Locate the cell with the specified text and output its [x, y] center coordinate. 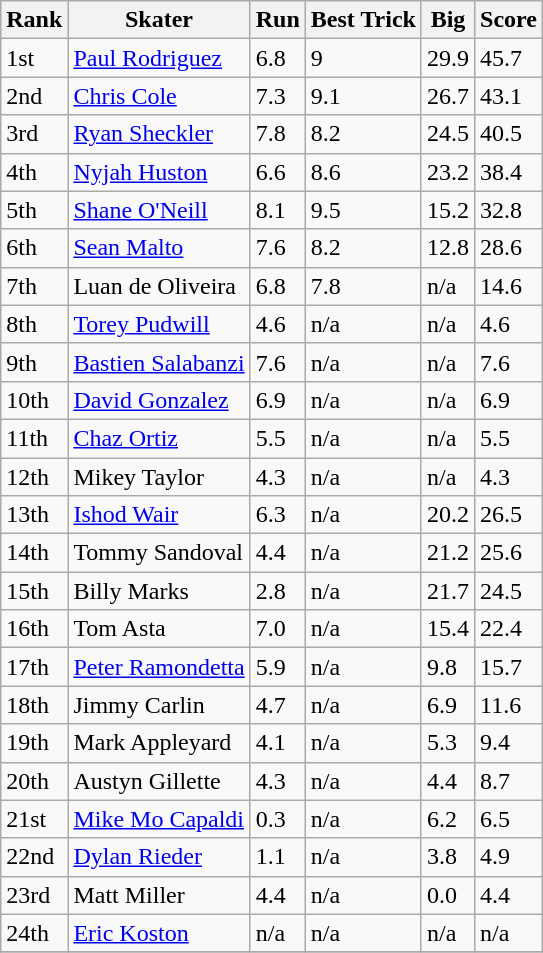
9.5 [363, 210]
13th [34, 515]
6.5 [509, 819]
4th [34, 172]
Rank [34, 20]
24th [34, 933]
Sean Malto [159, 248]
Shane O'Neill [159, 210]
Ryan Sheckler [159, 134]
Dylan Rieder [159, 857]
11th [34, 438]
21.7 [448, 591]
Ishod Wair [159, 515]
23rd [34, 895]
8.6 [363, 172]
4.7 [278, 705]
2nd [34, 96]
18th [34, 705]
6.3 [278, 515]
Peter Ramondetta [159, 667]
15.4 [448, 629]
6.6 [278, 172]
0.3 [278, 819]
Paul Rodriguez [159, 58]
20th [34, 781]
15.2 [448, 210]
0.0 [448, 895]
David Gonzalez [159, 400]
Run [278, 20]
7th [34, 286]
1st [34, 58]
28.6 [509, 248]
6th [34, 248]
17th [34, 667]
4.9 [509, 857]
22nd [34, 857]
5.9 [278, 667]
Billy Marks [159, 591]
45.7 [509, 58]
22.4 [509, 629]
Mark Appleyard [159, 743]
Tommy Sandoval [159, 553]
9.8 [448, 667]
5th [34, 210]
Luan de Oliveira [159, 286]
8.1 [278, 210]
Tom Asta [159, 629]
43.1 [509, 96]
Big [448, 20]
9.1 [363, 96]
26.5 [509, 515]
Nyjah Huston [159, 172]
4.1 [278, 743]
15th [34, 591]
29.9 [448, 58]
Chaz Ortiz [159, 438]
10th [34, 400]
9th [34, 362]
7.0 [278, 629]
Torey Pudwill [159, 324]
7.3 [278, 96]
15.7 [509, 667]
21st [34, 819]
12th [34, 477]
Matt Miller [159, 895]
26.7 [448, 96]
Best Trick [363, 20]
23.2 [448, 172]
11.6 [509, 705]
2.8 [278, 591]
19th [34, 743]
1.1 [278, 857]
16th [34, 629]
14th [34, 553]
Mike Mo Capaldi [159, 819]
Skater [159, 20]
21.2 [448, 553]
20.2 [448, 515]
Austyn Gillette [159, 781]
12.8 [448, 248]
Eric Koston [159, 933]
3rd [34, 134]
Score [509, 20]
32.8 [509, 210]
8.7 [509, 781]
6.2 [448, 819]
14.6 [509, 286]
Jimmy Carlin [159, 705]
38.4 [509, 172]
Mikey Taylor [159, 477]
9.4 [509, 743]
40.5 [509, 134]
8th [34, 324]
Bastien Salabanzi [159, 362]
Chris Cole [159, 96]
5.3 [448, 743]
9 [363, 58]
25.6 [509, 553]
3.8 [448, 857]
